Output the [x, y] coordinate of the center of the cell containing the given text.  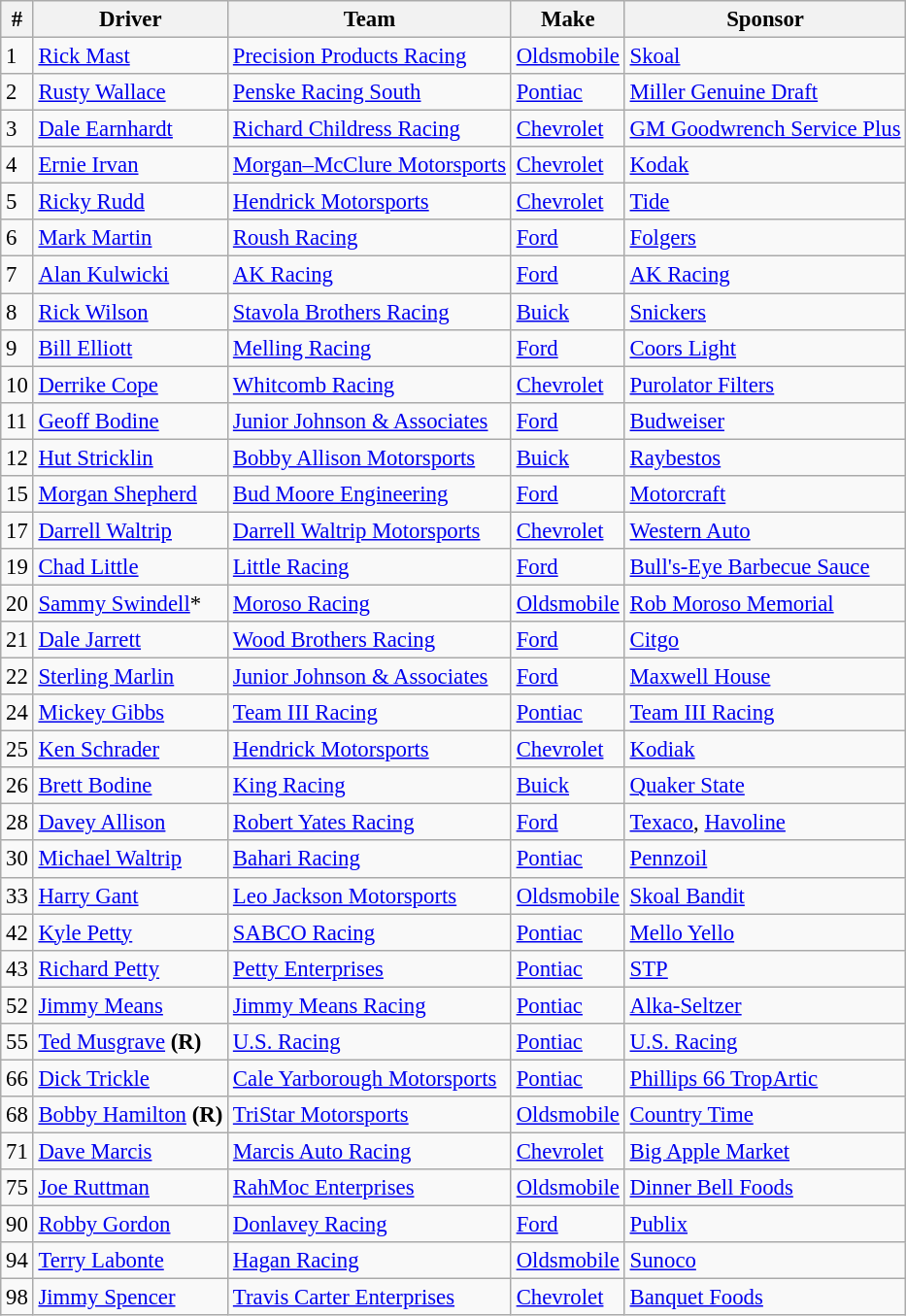
10 [17, 385]
94 [17, 1261]
66 [17, 1078]
Darrell Waltrip Motorsports [370, 530]
Mark Martin [130, 238]
Alka-Seltzer [765, 1005]
52 [17, 1005]
22 [17, 677]
Chad Little [130, 567]
Budweiser [765, 421]
Alan Kulwicki [130, 275]
Robby Gordon [130, 1225]
5 [17, 202]
28 [17, 823]
9 [17, 348]
75 [17, 1188]
30 [17, 860]
7 [17, 275]
8 [17, 312]
King Racing [370, 786]
Pennzoil [765, 860]
Cale Yarborough Motorsports [370, 1078]
Citgo [765, 640]
17 [17, 530]
Driver [130, 19]
Motorcraft [765, 494]
90 [17, 1225]
Rick Mast [130, 56]
Dale Earnhardt [130, 129]
4 [17, 165]
Hut Stricklin [130, 457]
Dave Marcis [130, 1151]
98 [17, 1298]
Marcis Auto Racing [370, 1151]
Roush Racing [370, 238]
Leo Jackson Motorsports [370, 895]
Jimmy Spencer [130, 1298]
Donlavey Racing [370, 1225]
15 [17, 494]
25 [17, 750]
Snickers [765, 312]
2 [17, 92]
Bahari Racing [370, 860]
Bobby Allison Motorsports [370, 457]
Richard Childress Racing [370, 129]
Kodiak [765, 750]
Petty Enterprises [370, 968]
Kodak [765, 165]
Michael Waltrip [130, 860]
43 [17, 968]
42 [17, 932]
Make [567, 19]
Skoal Bandit [765, 895]
# [17, 19]
GM Goodwrench Service Plus [765, 129]
21 [17, 640]
Kyle Petty [130, 932]
26 [17, 786]
Melling Racing [370, 348]
Jimmy Means [130, 1005]
Dale Jarrett [130, 640]
Folgers [765, 238]
24 [17, 713]
Raybestos [765, 457]
Morgan–McClure Motorsports [370, 165]
Harry Gant [130, 895]
20 [17, 603]
Joe Ruttman [130, 1188]
1 [17, 56]
Miller Genuine Draft [765, 92]
Hagan Racing [370, 1261]
68 [17, 1115]
6 [17, 238]
Morgan Shepherd [130, 494]
Brett Bodine [130, 786]
Ted Musgrave (R) [130, 1042]
71 [17, 1151]
Bill Elliott [130, 348]
Quaker State [765, 786]
Wood Brothers Racing [370, 640]
Travis Carter Enterprises [370, 1298]
Bobby Hamilton (R) [130, 1115]
Bull's-Eye Barbecue Sauce [765, 567]
12 [17, 457]
Dick Trickle [130, 1078]
Bud Moore Engineering [370, 494]
Penske Racing South [370, 92]
Publix [765, 1225]
Country Time [765, 1115]
Precision Products Racing [370, 56]
SABCO Racing [370, 932]
Robert Yates Racing [370, 823]
3 [17, 129]
Mickey Gibbs [130, 713]
Rob Moroso Memorial [765, 603]
Ricky Rudd [130, 202]
55 [17, 1042]
Coors Light [765, 348]
Ernie Irvan [130, 165]
Skoal [765, 56]
Sunoco [765, 1261]
Sterling Marlin [130, 677]
Mello Yello [765, 932]
Moroso Racing [370, 603]
Little Racing [370, 567]
Ken Schrader [130, 750]
Purolator Filters [765, 385]
Rusty Wallace [130, 92]
11 [17, 421]
Stavola Brothers Racing [370, 312]
Darrell Waltrip [130, 530]
Banquet Foods [765, 1298]
TriStar Motorsports [370, 1115]
Geoff Bodine [130, 421]
STP [765, 968]
Jimmy Means Racing [370, 1005]
Texaco, Havoline [765, 823]
Rick Wilson [130, 312]
Maxwell House [765, 677]
Davey Allison [130, 823]
Team [370, 19]
Dinner Bell Foods [765, 1188]
RahMoc Enterprises [370, 1188]
19 [17, 567]
Tide [765, 202]
Sponsor [765, 19]
Richard Petty [130, 968]
Derrike Cope [130, 385]
Sammy Swindell* [130, 603]
Western Auto [765, 530]
Phillips 66 TropArtic [765, 1078]
Big Apple Market [765, 1151]
Whitcomb Racing [370, 385]
33 [17, 895]
Terry Labonte [130, 1261]
